Locate the cell with the specified text and output its [x, y] center coordinate. 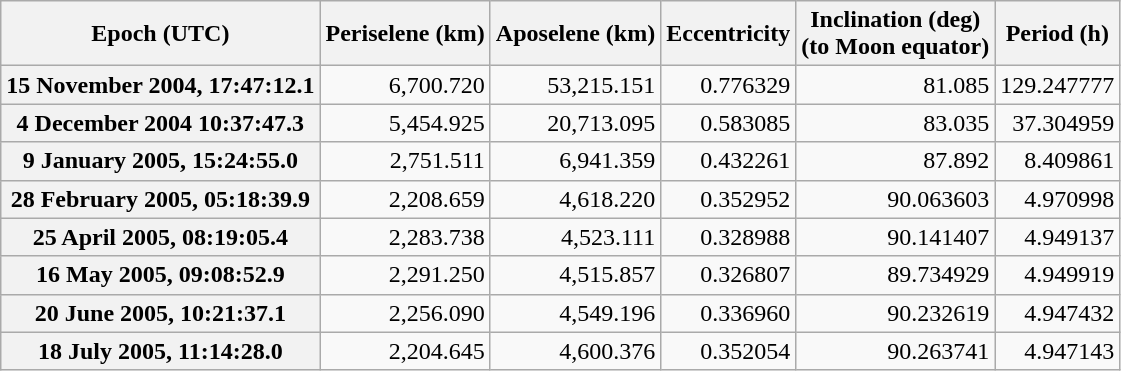
129.247777 [1058, 85]
6,700.720 [405, 85]
0.432261 [728, 161]
4 December 2004 10:37:47.3 [160, 123]
Inclination (deg)(to Moon equator) [896, 34]
2,208.659 [405, 199]
4,523.111 [575, 237]
0.352952 [728, 199]
0.352054 [728, 351]
90.232619 [896, 313]
15 November 2004, 17:47:12.1 [160, 85]
4.949137 [1058, 237]
90.063603 [896, 199]
4.947143 [1058, 351]
81.085 [896, 85]
0.583085 [728, 123]
Periselene (km) [405, 34]
53,215.151 [575, 85]
4,515.857 [575, 275]
16 May 2005, 09:08:52.9 [160, 275]
37.304959 [1058, 123]
89.734929 [896, 275]
83.035 [896, 123]
87.892 [896, 161]
8.409861 [1058, 161]
4.970998 [1058, 199]
18 July 2005, 11:14:28.0 [160, 351]
25 April 2005, 08:19:05.4 [160, 237]
4.949919 [1058, 275]
0.776329 [728, 85]
Period (h) [1058, 34]
90.141407 [896, 237]
4,618.220 [575, 199]
90.263741 [896, 351]
0.328988 [728, 237]
2,204.645 [405, 351]
2,751.511 [405, 161]
Epoch (UTC) [160, 34]
Aposelene (km) [575, 34]
20,713.095 [575, 123]
4,600.376 [575, 351]
9 January 2005, 15:24:55.0 [160, 161]
5,454.925 [405, 123]
28 February 2005, 05:18:39.9 [160, 199]
2,283.738 [405, 237]
0.336960 [728, 313]
20 June 2005, 10:21:37.1 [160, 313]
0.326807 [728, 275]
4,549.196 [575, 313]
6,941.359 [575, 161]
4.947432 [1058, 313]
2,291.250 [405, 275]
2,256.090 [405, 313]
Eccentricity [728, 34]
